Capture the cell that displays the provided text and extract its [X, Y] central coordinate. 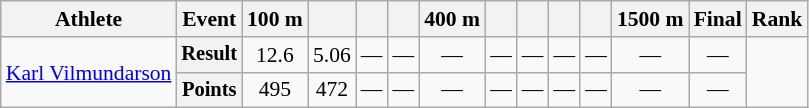
Final [718, 19]
Result [209, 55]
1500 m [650, 19]
Rank [778, 19]
Karl Vilmundarson [89, 72]
12.6 [275, 55]
Points [209, 90]
Event [209, 19]
400 m [452, 19]
5.06 [332, 55]
495 [275, 90]
Athlete [89, 19]
472 [332, 90]
100 m [275, 19]
